Extract the [x, y] coordinate from the center of the cell holding the provided text.  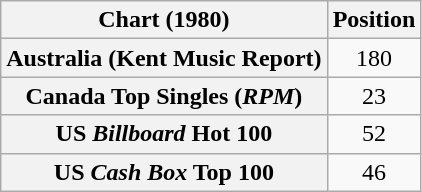
Chart (1980) [164, 20]
23 [374, 96]
US Billboard Hot 100 [164, 134]
Canada Top Singles (RPM) [164, 96]
Australia (Kent Music Report) [164, 58]
US Cash Box Top 100 [164, 172]
180 [374, 58]
46 [374, 172]
Position [374, 20]
52 [374, 134]
